Search for the cell housing the specified text and yield its [X, Y] center coordinate. 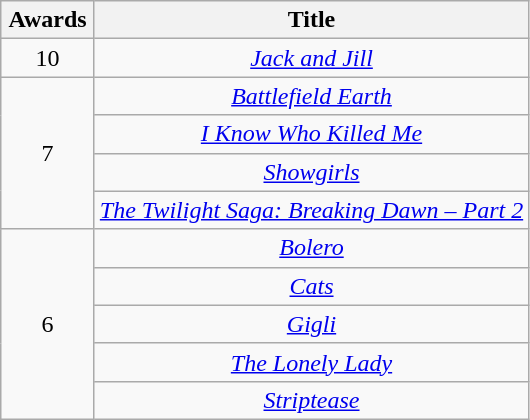
The Twilight Saga: Breaking Dawn – Part 2 [311, 210]
Title [311, 20]
Bolero [311, 248]
I Know Who Killed Me [311, 134]
Gigli [311, 324]
Awards [48, 20]
The Lonely Lady [311, 362]
Striptease [311, 400]
Jack and Jill [311, 58]
Showgirls [311, 172]
6 [48, 324]
10 [48, 58]
7 [48, 153]
Cats [311, 286]
Battlefield Earth [311, 96]
